Determine the [x, y] coordinate at the center of the cell enclosing the given text.  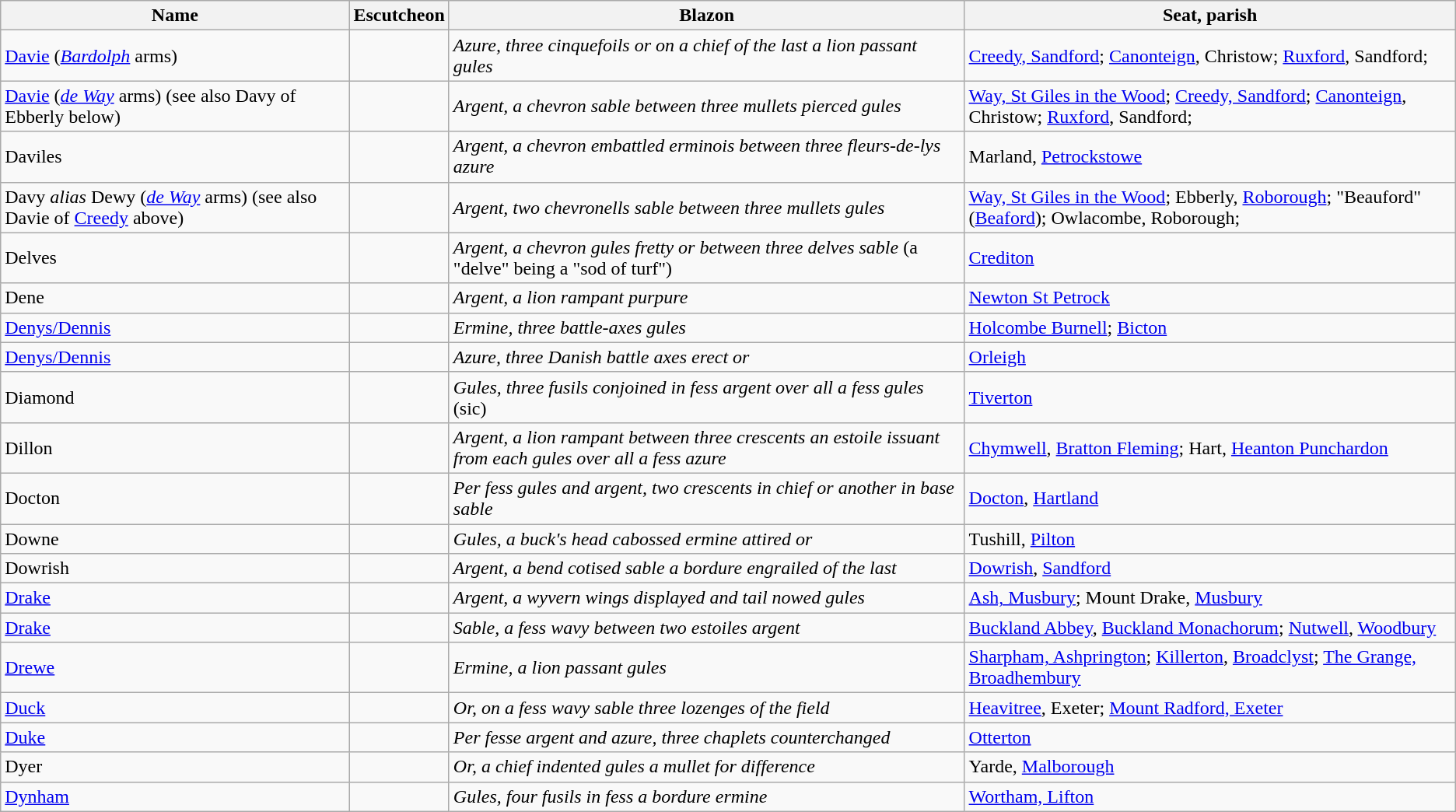
Buckland Abbey, Buckland Monachorum; Nutwell, Woodbury [1210, 628]
Downe [175, 539]
Tushill, Pilton [1210, 539]
Sharpham, Ashprington; Killerton, Broadclyst; The Grange, Broadhembury [1210, 667]
Argent, a lion rampant between three crescents an estoile issuant from each gules over all a fess azure [706, 448]
Diamond [175, 397]
Dynham [175, 796]
Ermine, a lion passant gules [706, 667]
Docton [175, 498]
Gules, three fusils conjoined in fess argent over all a fess gules (sic) [706, 397]
Or, a chief indented gules a mullet for difference [706, 767]
Duck [175, 708]
Argent, two chevronells sable between three mullets gules [706, 207]
Newton St Petrock [1210, 298]
Per fesse argent and azure, three chaplets counterchanged [706, 737]
Ermine, three battle-axes gules [706, 327]
Chymwell, Bratton Fleming; Hart, Heanton Punchardon [1210, 448]
Docton, Hartland [1210, 498]
Creedy, Sandford; Canonteign, Christow; Ruxford, Sandford; [1210, 56]
Daviles [175, 157]
Dowrish, Sandford [1210, 569]
Orleigh [1210, 357]
Otterton [1210, 737]
Gules, a buck's head cabossed ermine attired or [706, 539]
Wortham, Lifton [1210, 796]
Argent, a lion rampant purpure [706, 298]
Dyer [175, 767]
Davie (Bardolph arms) [175, 56]
Argent, a bend cotised sable a bordure engrailed of the last [706, 569]
Argent, a chevron sable between three mullets pierced gules [706, 106]
Escutcheon [399, 16]
Seat, parish [1210, 16]
Dowrish [175, 569]
Davie (de Way arms) (see also Davy of Ebberly below) [175, 106]
Way, St Giles in the Wood; Ebberly, Roborough; "Beauford" (Beaford); Owlacombe, Roborough; [1210, 207]
Azure, three Danish battle axes erect or [706, 357]
Or, on a fess wavy sable three lozenges of the field [706, 708]
Sable, a fess wavy between two estoiles argent [706, 628]
Marland, Petrockstowe [1210, 157]
Argent, a chevron gules fretty or between three delves sable (a "delve" being a "sod of turf") [706, 258]
Azure, three cinquefoils or on a chief of the last a lion passant gules [706, 56]
Gules, four fusils in fess a bordure ermine [706, 796]
Holcombe Burnell; Bicton [1210, 327]
Davy alias Dewy (de Way arms) (see also Davie of Creedy above) [175, 207]
Dene [175, 298]
Heavitree, Exeter; Mount Radford, Exeter [1210, 708]
Yarde, Malborough [1210, 767]
Tiverton [1210, 397]
Crediton [1210, 258]
Name [175, 16]
Blazon [706, 16]
Duke [175, 737]
Drewe [175, 667]
Delves [175, 258]
Per fess gules and argent, two crescents in chief or another in base sable [706, 498]
Ash, Musbury; Mount Drake, Musbury [1210, 598]
Argent, a chevron embattled erminois between three fleurs-de-lys azure [706, 157]
Way, St Giles in the Wood; Creedy, Sandford; Canonteign, Christow; Ruxford, Sandford; [1210, 106]
Dillon [175, 448]
Argent, a wyvern wings displayed and tail nowed gules [706, 598]
